From the cell containing the given text, extract its center point as (X, Y) coordinate. 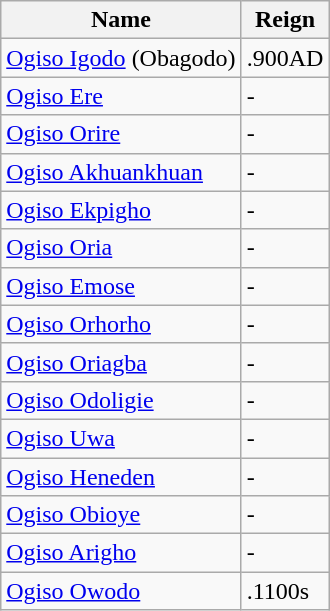
Ogiso Arigho (121, 553)
Ogiso Igodo (Obagodo) (121, 58)
Ogiso Emose (121, 286)
Ogiso Orire (121, 134)
Ogiso Ere (121, 96)
Ogiso Odoligie (121, 400)
Ogiso Ekpigho (121, 210)
Reign (285, 20)
Ogiso Akhuankhuan (121, 172)
.900AD (285, 58)
Ogiso Uwa (121, 438)
Ogiso Orhorho (121, 324)
.1100s (285, 591)
Ogiso Heneden (121, 477)
Ogiso Owodo (121, 591)
Ogiso Obioye (121, 515)
Ogiso Oria (121, 248)
Name (121, 20)
Ogiso Oriagba (121, 362)
